Scan for the cell matching the given text and deliver its [X, Y] coordinate at center. 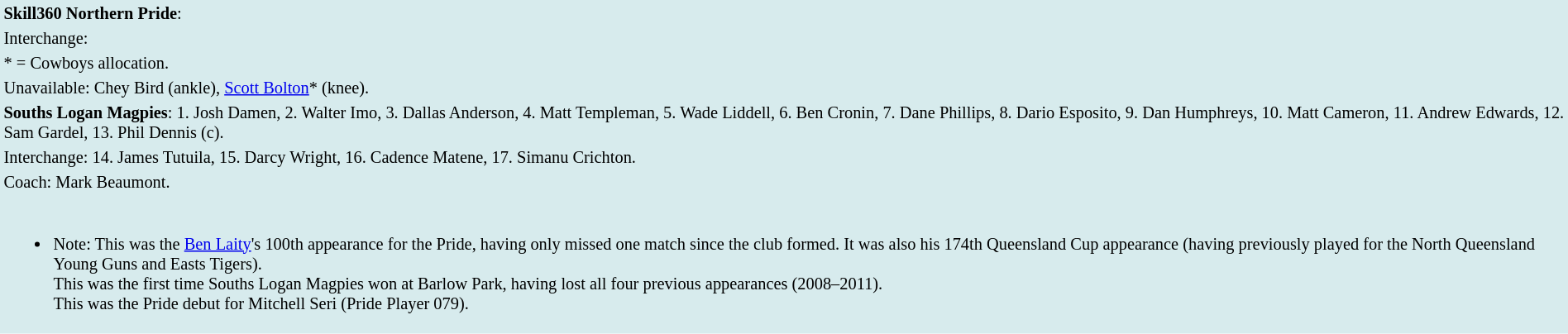
Coach: Mark Beaumont. [784, 182]
Unavailable: Chey Bird (ankle), Scott Bolton* (knee). [784, 88]
Interchange: [784, 38]
* = Cowboys allocation. [784, 63]
Interchange: 14. James Tutuila, 15. Darcy Wright, 16. Cadence Matene, 17. Simanu Crichton. [784, 157]
Skill360 Northern Pride: [784, 13]
